Locate the cell with the specified text and output its (x, y) center coordinate. 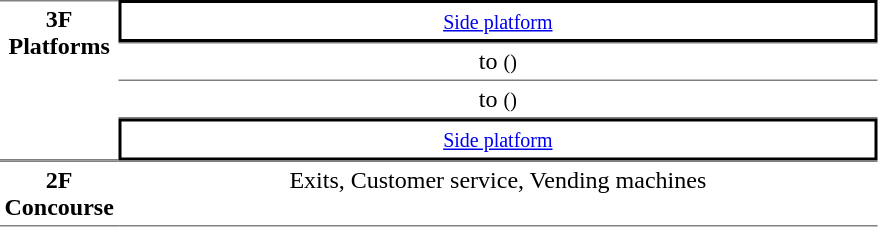
2FConcourse (59, 193)
3FPlatforms (59, 80)
Exits, Customer service, Vending machines (498, 193)
